Find where the given text appears and provide that cell's center as [X, Y] coordinate. 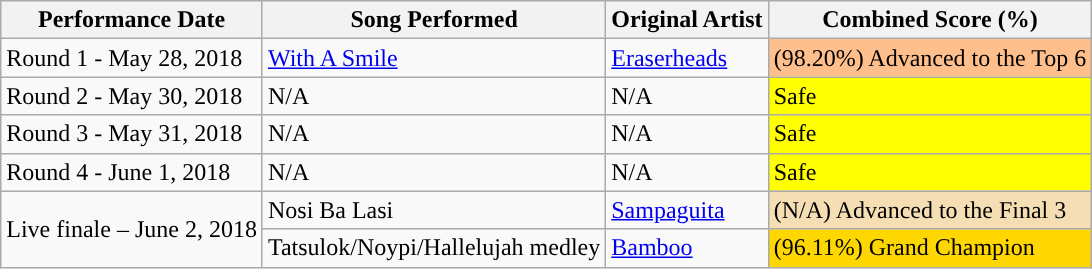
Eraserheads [687, 58]
Round 4 - June 1, 2018 [132, 172]
(N/A) Advanced to the Final 3 [930, 210]
Round 2 - May 30, 2018 [132, 96]
Round 1 - May 28, 2018 [132, 58]
Original Artist [687, 20]
With A Smile [434, 58]
Bamboo [687, 248]
Live finale – June 2, 2018 [132, 229]
(98.20%) Advanced to the Top 6 [930, 58]
(96.11%) Grand Champion [930, 248]
Song Performed [434, 20]
Tatsulok/Noypi/Hallelujah medley [434, 248]
Combined Score (%) [930, 20]
Performance Date [132, 20]
Sampaguita [687, 210]
Nosi Ba Lasi [434, 210]
Round 3 - May 31, 2018 [132, 134]
